For the text-containing cell, return its midpoint in [x, y] coordinate format. 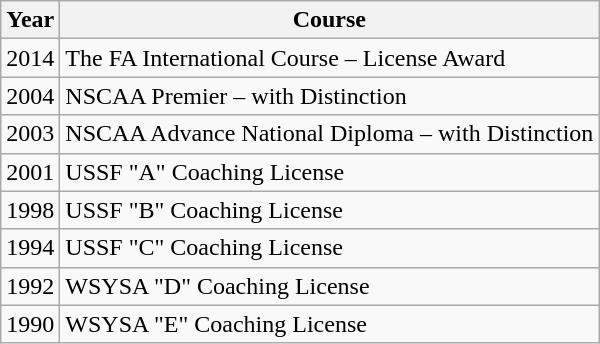
Course [330, 20]
1992 [30, 286]
NSCAA Advance National Diploma – with Distinction [330, 134]
1998 [30, 210]
USSF "B" Coaching License [330, 210]
USSF "A" Coaching License [330, 172]
The FA International Course – License Award [330, 58]
NSCAA Premier – with Distinction [330, 96]
1994 [30, 248]
Year [30, 20]
WSYSA "D" Coaching License [330, 286]
WSYSA "E" Coaching License [330, 324]
2003 [30, 134]
2001 [30, 172]
2004 [30, 96]
1990 [30, 324]
USSF "C" Coaching License [330, 248]
2014 [30, 58]
